Capture the cell that displays the provided text and extract its (x, y) central coordinate. 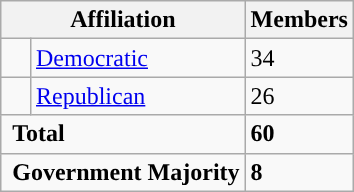
Members (299, 20)
Democratic (138, 58)
60 (299, 134)
8 (299, 172)
26 (299, 96)
Government Majority (123, 172)
Total (123, 134)
Republican (138, 96)
34 (299, 58)
Affiliation (123, 20)
